Scan for the cell matching the given text and deliver its (X, Y) coordinate at center. 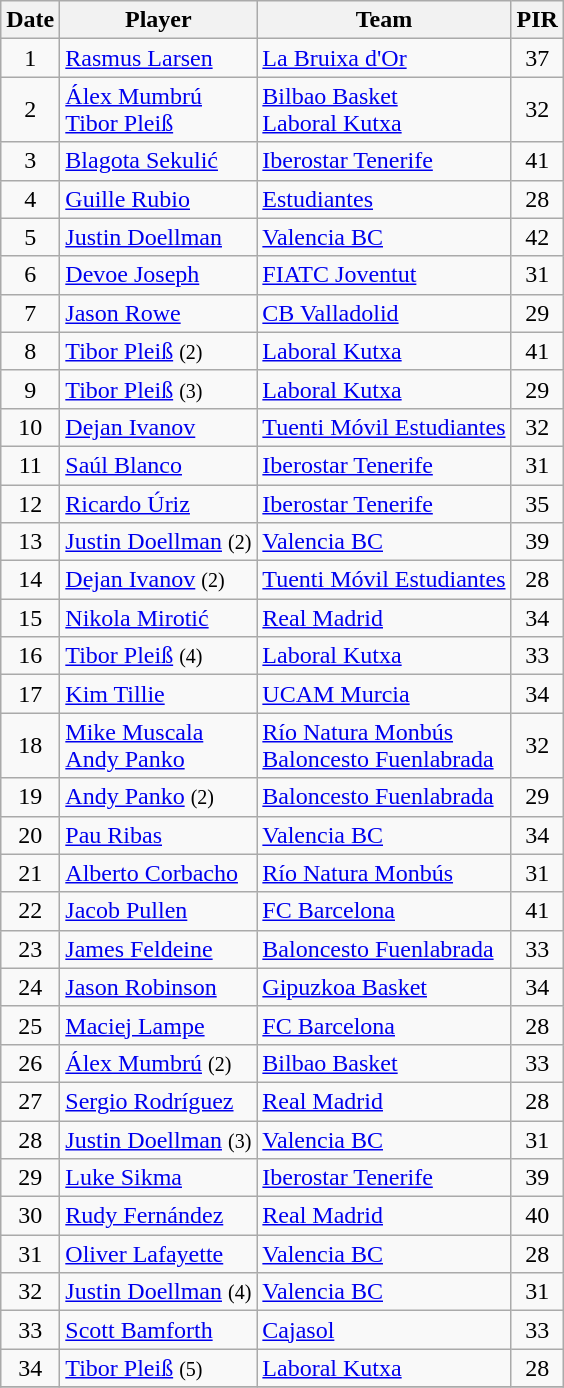
Maciej Lampe (158, 1025)
Tibor Pleiß (2) (158, 351)
Bilbao Basket (384, 1063)
Alberto Corbacho (158, 873)
James Feldeine (158, 949)
Rasmus Larsen (158, 58)
9 (30, 389)
24 (30, 987)
18 (30, 746)
1 (30, 58)
42 (537, 237)
Scott Bamforth (158, 1330)
Justin Doellman (3) (158, 1139)
30 (30, 1216)
Mike Muscala Andy Panko (158, 746)
8 (30, 351)
Ricardo Úriz (158, 503)
5 (30, 237)
Saúl Blanco (158, 465)
26 (30, 1063)
27 (30, 1101)
Andy Panko (2) (158, 797)
Team (384, 20)
Gipuzkoa Basket (384, 987)
3 (30, 161)
Luke Sikma (158, 1178)
La Bruixa d'Or (384, 58)
15 (30, 618)
Date (30, 20)
17 (30, 694)
23 (30, 949)
PIR (537, 20)
Nikola Mirotić (158, 618)
Sergio Rodríguez (158, 1101)
Bilbao BasketLaboral Kutxa (384, 110)
25 (30, 1025)
20 (30, 835)
Rudy Fernández (158, 1216)
Devoe Joseph (158, 275)
Oliver Lafayette (158, 1254)
16 (30, 656)
Pau Ribas (158, 835)
2 (30, 110)
Álex Mumbrú (2) (158, 1063)
Dejan Ivanov (2) (158, 580)
Jacob Pullen (158, 911)
Dejan Ivanov (158, 427)
Tibor Pleiß (3) (158, 389)
14 (30, 580)
Kim Tillie (158, 694)
4 (30, 199)
Guille Rubio (158, 199)
19 (30, 797)
Jason Robinson (158, 987)
Cajasol (384, 1330)
35 (537, 503)
Blagota Sekulić (158, 161)
6 (30, 275)
Río Natura MonbúsBaloncesto Fuenlabrada (384, 746)
12 (30, 503)
Justin Doellman (2) (158, 542)
7 (30, 313)
40 (537, 1216)
Justin Doellman (158, 237)
10 (30, 427)
Jason Rowe (158, 313)
Justin Doellman (4) (158, 1292)
FIATC Joventut (384, 275)
Player (158, 20)
37 (537, 58)
11 (30, 465)
CB Valladolid (384, 313)
13 (30, 542)
Estudiantes (384, 199)
Río Natura Monbús (384, 873)
UCAM Murcia (384, 694)
Álex Mumbrú Tibor Pleiß (158, 110)
Tibor Pleiß (4) (158, 656)
22 (30, 911)
21 (30, 873)
Tibor Pleiß (5) (158, 1368)
